Return the (X, Y) coordinate for the center point of the cell that contains the specified text.  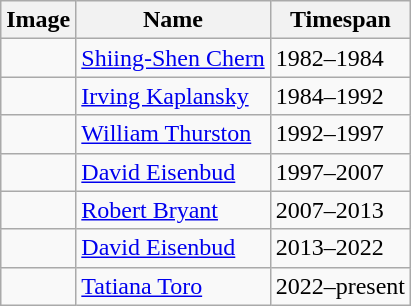
2022–present (340, 286)
Tatiana Toro (173, 286)
2007–2013 (340, 210)
William Thurston (173, 134)
Timespan (340, 20)
1982–1984 (340, 58)
1997–2007 (340, 172)
Image (38, 20)
Robert Bryant (173, 210)
2013–2022 (340, 248)
1992–1997 (340, 134)
Irving Kaplansky (173, 96)
Name (173, 20)
Shiing-Shen Chern (173, 58)
1984–1992 (340, 96)
